Provide the [x, y] coordinate of the cell's center where the given text is located.  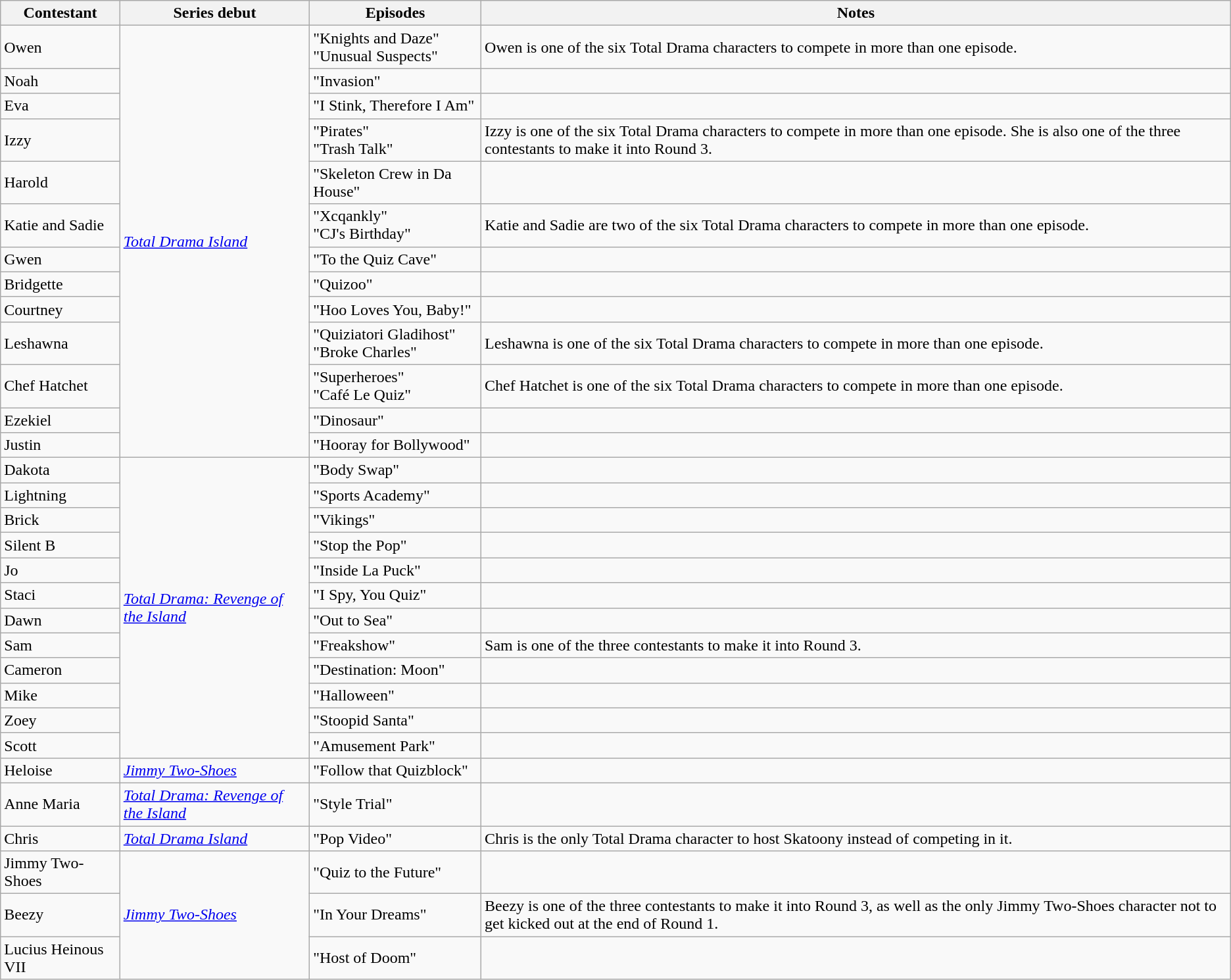
Chris is the only Total Drama character to host Skatoony instead of competing in it. [856, 839]
"Host of Doom" [396, 958]
"Xcqankly""CJ's Birthday" [396, 225]
Dawn [60, 620]
"Quizoo" [396, 284]
"Invasion" [396, 81]
Justin [60, 445]
Ezekiel [60, 420]
Izzy [60, 139]
Owen is one of the six Total Drama characters to compete in more than one episode. [856, 47]
Jo [60, 570]
Chef Hatchet is one of the six Total Drama characters to compete in more than one episode. [856, 385]
"Quiz to the Future" [396, 872]
"Superheroes""Café Le Quiz" [396, 385]
Leshawna [60, 343]
"Hoo Loves You, Baby!" [396, 309]
Sam [60, 645]
Izzy is one of the six Total Drama characters to compete in more than one episode. She is also one of the three contestants to make it into Round 3. [856, 139]
"Skeleton Crew in Da House" [396, 183]
Lucius Heinous VII [60, 958]
Contestant [60, 13]
"Stoopid Santa" [396, 720]
Brick [60, 520]
"Stop the Pop" [396, 545]
"Quiziatori Gladihost""Broke Charles" [396, 343]
Noah [60, 81]
"Pirates""Trash Talk" [396, 139]
Zoey [60, 720]
"Out to Sea" [396, 620]
"Dinosaur" [396, 420]
Chef Hatchet [60, 385]
Bridgette [60, 284]
"In Your Dreams" [396, 916]
Chris [60, 839]
"Style Trial" [396, 804]
"I Spy, You Quiz" [396, 595]
"Freakshow" [396, 645]
Harold [60, 183]
"Knights and Daze""Unusual Suspects" [396, 47]
"Body Swap" [396, 470]
"Inside La Puck" [396, 570]
"Sports Academy" [396, 495]
"Pop Video" [396, 839]
"Destination: Moon" [396, 670]
Staci [60, 595]
Katie and Sadie are two of the six Total Drama characters to compete in more than one episode. [856, 225]
Owen [60, 47]
Lightning [60, 495]
Katie and Sadie [60, 225]
"I Stink, Therefore I Am" [396, 106]
Notes [856, 13]
"Follow that Quizblock" [396, 770]
Scott [60, 745]
Courtney [60, 309]
"Amusement Park" [396, 745]
Episodes [396, 13]
Dakota [60, 470]
"Halloween" [396, 695]
"To the Quiz Cave" [396, 259]
Heloise [60, 770]
Gwen [60, 259]
Silent B [60, 545]
Cameron [60, 670]
Eva [60, 106]
Anne Maria [60, 804]
Leshawna is one of the six Total Drama characters to compete in more than one episode. [856, 343]
"Vikings" [396, 520]
"Hooray for Bollywood" [396, 445]
Beezy [60, 916]
Sam is one of the three contestants to make it into Round 3. [856, 645]
Series debut [214, 13]
Mike [60, 695]
